Provide the (X, Y) coordinate of the cell's center where the given text is located.  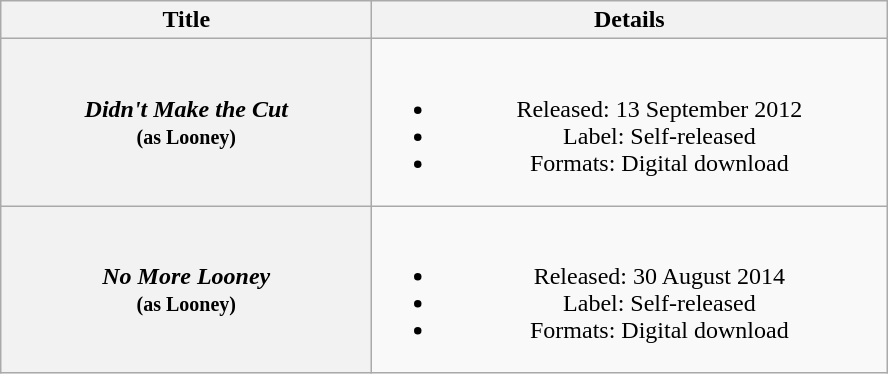
Didn't Make the Cut(as Looney) (186, 122)
Released: 30 August 2014Label: Self-releasedFormats: Digital download (630, 290)
Released: 13 September 2012Label: Self-releasedFormats: Digital download (630, 122)
No More Looney(as Looney) (186, 290)
Details (630, 20)
Title (186, 20)
